Find where the given text appears and provide that cell's center as [x, y] coordinate. 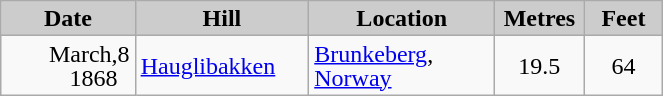
March,8 1868 [68, 66]
19.5 [540, 66]
Date [68, 18]
Location [402, 18]
Brunkeberg, Norway [402, 66]
Metres [540, 18]
Hauglibakken [222, 66]
Hill [222, 18]
Feet [624, 18]
64 [624, 66]
